Scan for the cell matching the given text and deliver its (X, Y) coordinate at center. 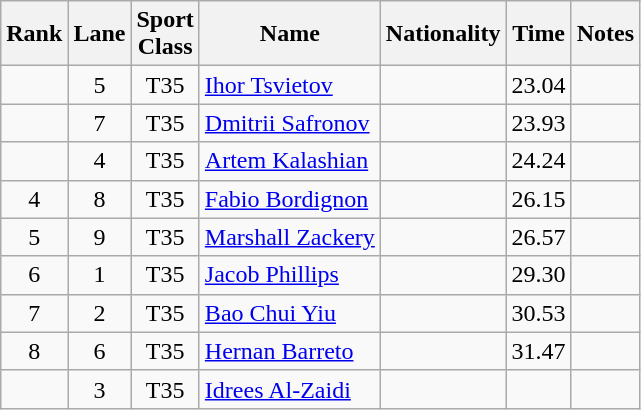
3 (100, 389)
2 (100, 313)
24.24 (538, 161)
Nationality (443, 34)
1 (100, 275)
9 (100, 237)
Artem Kalashian (290, 161)
23.04 (538, 85)
Name (290, 34)
26.57 (538, 237)
Bao Chui Yiu (290, 313)
29.30 (538, 275)
31.47 (538, 351)
30.53 (538, 313)
Jacob Phillips (290, 275)
Ihor Tsvietov (290, 85)
Time (538, 34)
23.93 (538, 123)
Marshall Zackery (290, 237)
Notes (605, 34)
Rank (34, 34)
Idrees Al-Zaidi (290, 389)
Fabio Bordignon (290, 199)
Dmitrii Safronov (290, 123)
SportClass (165, 34)
Lane (100, 34)
Hernan Barreto (290, 351)
26.15 (538, 199)
